Provide the [x, y] coordinate of the cell's center where the given text is located.  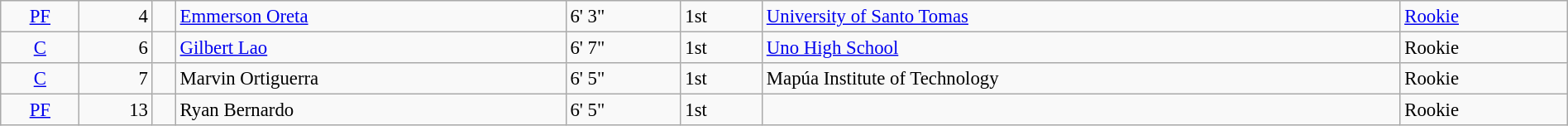
4 [116, 17]
7 [116, 79]
University of Santo Tomas [1080, 17]
6 [116, 48]
Gilbert Lao [370, 48]
Ryan Bernardo [370, 110]
6' 7" [624, 48]
Emmerson Oreta [370, 17]
Mapúa Institute of Technology [1080, 79]
Uno High School [1080, 48]
13 [116, 110]
Marvin Ortiguerra [370, 79]
6' 3" [624, 17]
